Return [X, Y] of the center of cell containing provided text 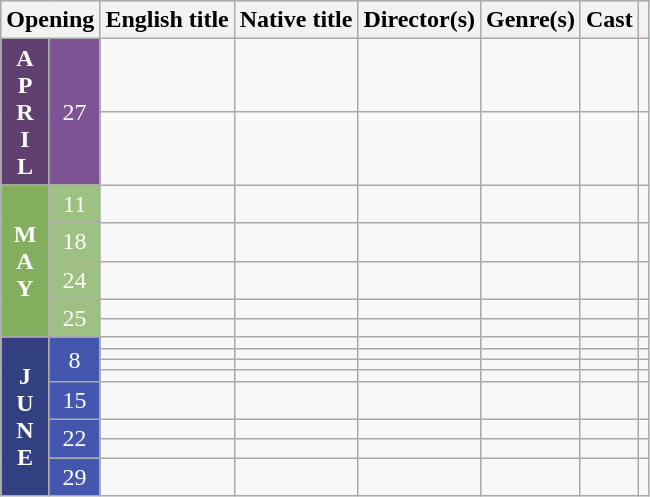
25 [74, 318]
15 [74, 400]
18 [74, 242]
22 [74, 438]
Cast [609, 20]
29 [74, 477]
English title [167, 20]
27 [74, 112]
24 [74, 280]
Director(s) [420, 20]
Native title [296, 20]
APRIL [26, 112]
MAY [26, 261]
8 [74, 359]
JUNE [26, 416]
Opening [50, 20]
11 [74, 204]
Genre(s) [530, 20]
